Capture the cell that displays the provided text and extract its (x, y) central coordinate. 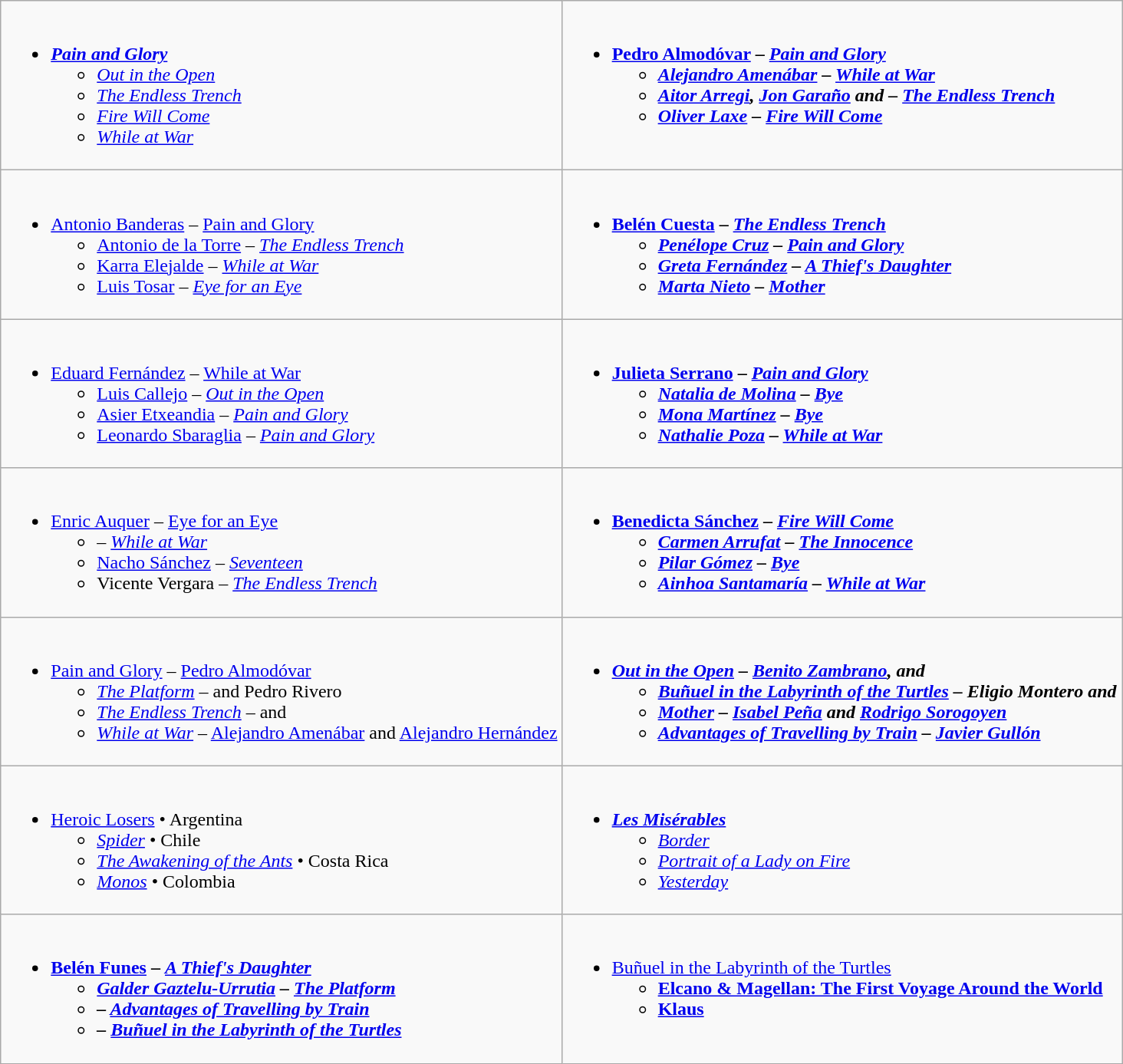
Belén Funes – A Thief's DaughterGalder Gaztelu-Urrutia – The Platform – Advantages of Travelling by Train – Buñuel in the Labyrinth of the Turtles (281, 989)
Eduard Fernández – While at WarLuis Callejo – Out in the OpenAsier Etxeandia – Pain and GloryLeonardo Sbaraglia – Pain and Glory (281, 394)
Pedro Almodóvar – Pain and GloryAlejandro Amenábar – While at WarAitor Arregi, Jon Garaño and – The Endless TrenchOliver Laxe – Fire Will Come (842, 86)
Buñuel in the Labyrinth of the TurtlesElcano & Magellan: The First Voyage Around the WorldKlaus (842, 989)
Les MisérablesBorderPortrait of a Lady on FireYesterday (842, 840)
Pain and Glory – Pedro AlmodóvarThe Platform – and Pedro RiveroThe Endless Trench – and While at War – Alejandro Amenábar and Alejandro Hernández (281, 691)
Benedicta Sánchez – Fire Will ComeCarmen Arrufat – The InnocencePilar Gómez – ByeAinhoa Santamaría – While at War (842, 542)
Pain and GloryOut in the OpenThe Endless TrenchFire Will ComeWhile at War (281, 86)
Julieta Serrano – Pain and GloryNatalia de Molina – ByeMona Martínez – ByeNathalie Poza – While at War (842, 394)
Heroic Losers • ArgentinaSpider • ChileThe Awakening of the Ants • Costa RicaMonos • Colombia (281, 840)
Enric Auquer – Eye for an Eye – While at WarNacho Sánchez – SeventeenVicente Vergara – The Endless Trench (281, 542)
Belén Cuesta – The Endless TrenchPenélope Cruz – Pain and GloryGreta Fernández – A Thief's DaughterMarta Nieto – Mother (842, 245)
Antonio Banderas – Pain and GloryAntonio de la Torre – The Endless TrenchKarra Elejalde – While at WarLuis Tosar – Eye for an Eye (281, 245)
